Identify which cell holds the provided text, then report its (x, y) central coordinate. 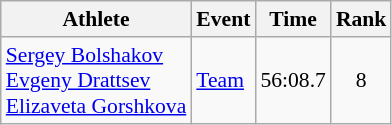
Rank (362, 19)
Event (223, 19)
Athlete (96, 19)
Sergey BolshakovEvgeny DrattsevElizaveta Gorshkova (96, 80)
8 (362, 80)
Team (223, 80)
Time (292, 19)
56:08.7 (292, 80)
